Identify which cell holds the provided text, then report its [x, y] central coordinate. 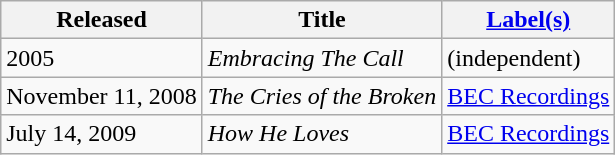
Embracing The Call [322, 58]
Label(s) [528, 20]
The Cries of the Broken [322, 96]
2005 [102, 58]
How He Loves [322, 134]
Released [102, 20]
Title [322, 20]
November 11, 2008 [102, 96]
July 14, 2009 [102, 134]
(independent) [528, 58]
